Capture the cell that displays the provided text and extract its (X, Y) central coordinate. 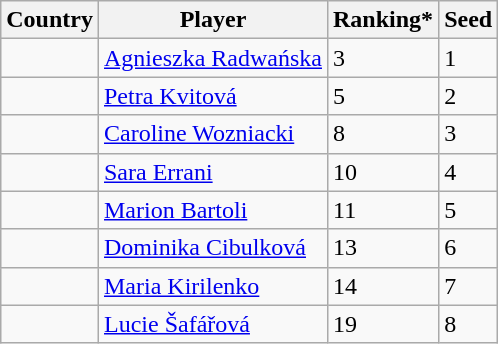
2 (468, 96)
Country (50, 20)
14 (382, 286)
Caroline Wozniacki (212, 134)
11 (382, 210)
19 (382, 324)
Lucie Šafářová (212, 324)
6 (468, 248)
Dominika Cibulková (212, 248)
Player (212, 20)
Petra Kvitová (212, 96)
Seed (468, 20)
10 (382, 172)
Agnieszka Radwańska (212, 58)
Marion Bartoli (212, 210)
1 (468, 58)
Ranking* (382, 20)
Maria Kirilenko (212, 286)
4 (468, 172)
7 (468, 286)
13 (382, 248)
Sara Errani (212, 172)
